For the text-containing cell, return its midpoint in (x, y) coordinate format. 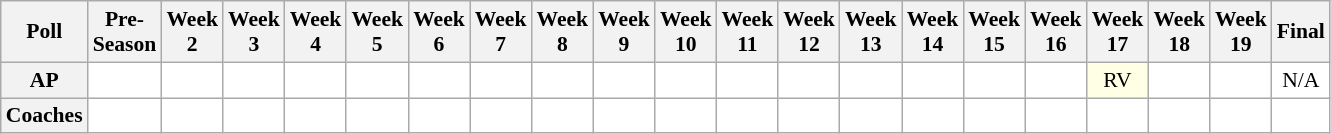
Week11 (748, 32)
Week3 (254, 32)
Week18 (1179, 32)
Week9 (624, 32)
Week13 (871, 32)
Week8 (562, 32)
Poll (44, 32)
Coaches (44, 116)
Week16 (1056, 32)
N/A (1301, 80)
Week4 (316, 32)
Week19 (1241, 32)
Week5 (377, 32)
Week7 (501, 32)
Week10 (686, 32)
Week15 (994, 32)
Week6 (439, 32)
Pre-Season (125, 32)
AP (44, 80)
Week2 (192, 32)
Final (1301, 32)
Week14 (933, 32)
RV (1118, 80)
Week17 (1118, 32)
Week12 (809, 32)
